Capture the cell that displays the provided text and extract its (X, Y) central coordinate. 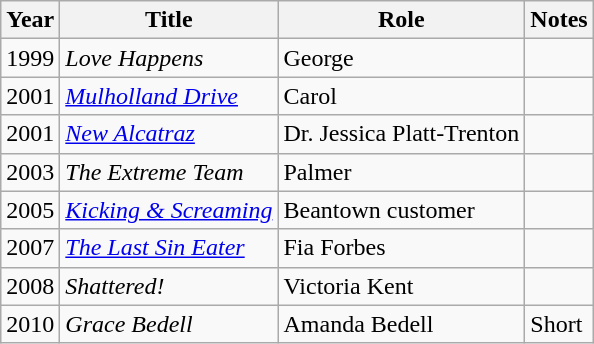
Victoria Kent (402, 286)
Short (559, 324)
Kicking & Screaming (169, 210)
Notes (559, 20)
New Alcatraz (169, 134)
The Last Sin Eater (169, 248)
1999 (30, 58)
Shattered! (169, 286)
Role (402, 20)
Fia Forbes (402, 248)
Love Happens (169, 58)
George (402, 58)
Dr. Jessica Platt-Trenton (402, 134)
2003 (30, 172)
2005 (30, 210)
Grace Bedell (169, 324)
2008 (30, 286)
Beantown customer (402, 210)
Mulholland Drive (169, 96)
Palmer (402, 172)
Amanda Bedell (402, 324)
Carol (402, 96)
2010 (30, 324)
2007 (30, 248)
The Extreme Team (169, 172)
Title (169, 20)
Year (30, 20)
